Extract the (x, y) coordinate from the center of the cell holding the provided text.  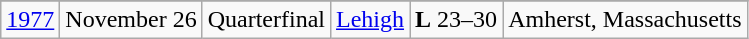
Lehigh (370, 20)
1977 (30, 20)
November 26 (131, 20)
Quarterfinal (266, 20)
Amherst, Massachusetts (625, 20)
L 23–30 (456, 20)
